Find where the given text appears and provide that cell's center as [X, Y] coordinate. 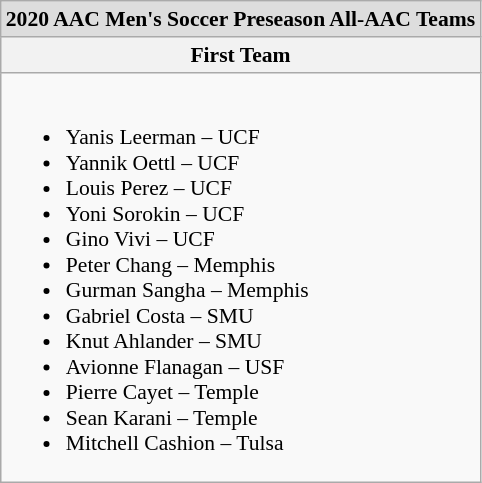
2020 AAC Men's Soccer Preseason All-AAC Teams [240, 19]
First Team [240, 55]
